Output the [x, y] coordinate of the center of the cell containing the given text.  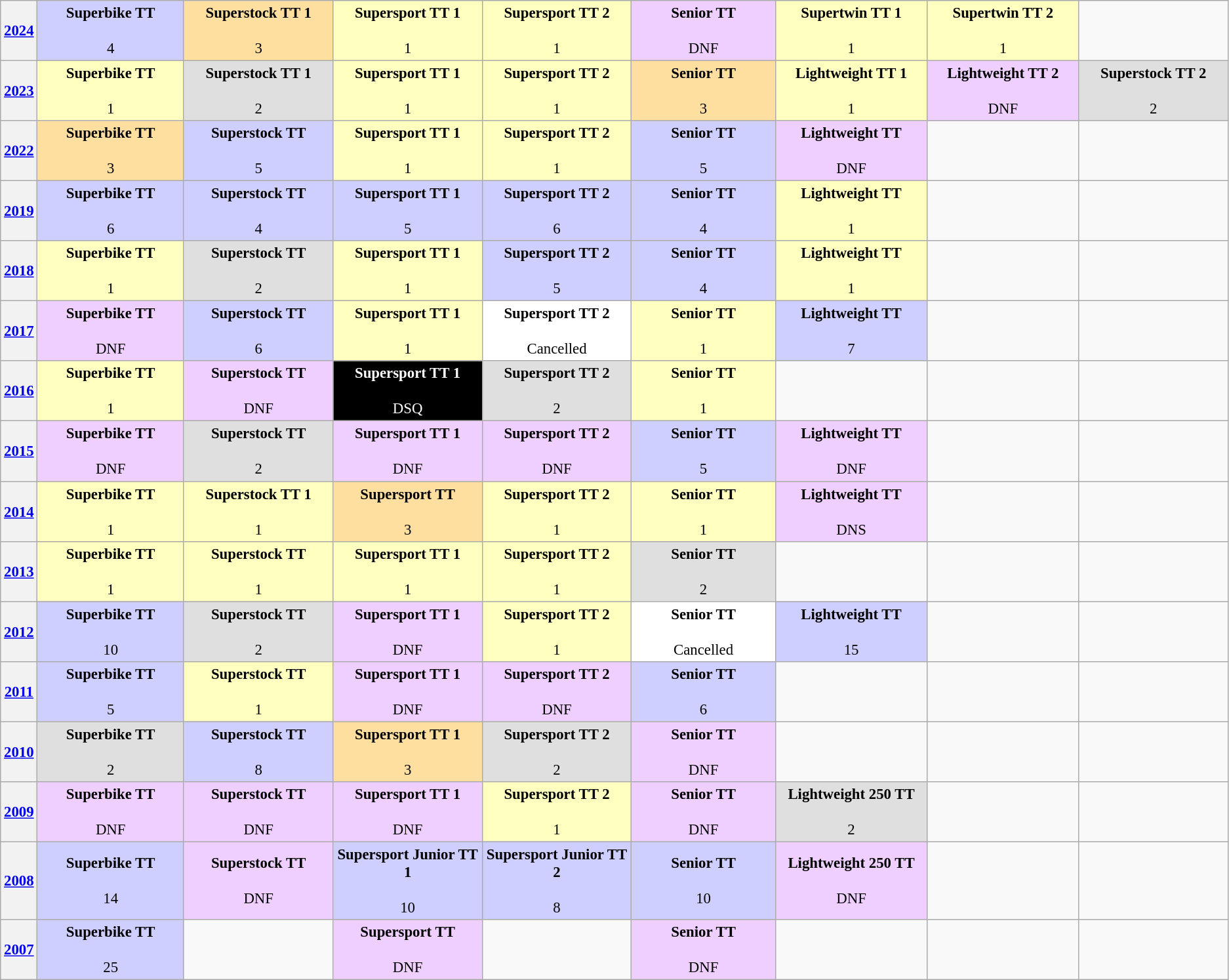
2008 [19, 880]
Supersport TT3 [408, 512]
Supertwin TT 2 1 [1003, 31]
Lightweight TT1 [851, 271]
Supersport TT 2 6 [556, 211]
Superbike TT5 [111, 691]
Superstock TT 22 [1154, 91]
Senior TT10 [704, 880]
Supertwin TT 1 1 [851, 31]
Superbike TT6 [111, 211]
Superstock TT 12 [258, 91]
Lightweight TT 11 [851, 91]
Supersport TT 13 [408, 752]
Superbike TT25 [111, 950]
Lightweight TT 1 [851, 211]
2024 [19, 31]
Lightweight TT 2DNF [1003, 91]
Supersport TT 15 [408, 211]
2017 [19, 331]
Lightweight TT7 [851, 331]
2019 [19, 211]
2011 [19, 691]
Senior TT2 [704, 571]
Superstock TT4 [258, 211]
Superstock TT5 [258, 151]
2015 [19, 451]
Superbike TT3 [111, 151]
Senior TT6 [704, 691]
Supersport TT 2Cancelled [556, 331]
2018 [19, 271]
Supersport TT 2 DNF [556, 451]
2023 [19, 91]
Senior TTCancelled [704, 632]
Supersport Junior TT 28 [556, 880]
2022 [19, 151]
2012 [19, 632]
Superstock TT 1 3 [258, 31]
Superbike TT10 [111, 632]
2013 [19, 571]
Superbike TT4 [111, 31]
2009 [19, 812]
2010 [19, 752]
Superstock TT8 [258, 752]
Lightweight TTDNS [851, 512]
2007 [19, 950]
Superstock TT 2 [258, 451]
Superstock TT6 [258, 331]
Supersport Junior TT 110 [408, 880]
Lightweight 250 TT2 [851, 812]
Superbike TT2 [111, 752]
Supersport TT 2DNF [556, 691]
Lightweight TT15 [851, 632]
Supersport TT 1DSQ [408, 391]
Supersport TT 25 [556, 271]
Supersport TT 1 1 [408, 31]
Supersport TTDNF [408, 950]
Superbike TT 1 [111, 91]
Superbike TT14 [111, 880]
2016 [19, 391]
2014 [19, 512]
Superstock TT 11 [258, 512]
Senior TT3 [704, 91]
Lightweight 250 TTDNF [851, 880]
